For the text-containing cell, return its midpoint in (x, y) coordinate format. 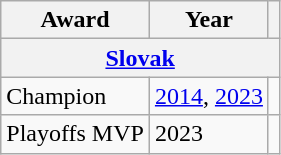
Champion (76, 96)
Slovak (140, 58)
Award (76, 20)
Playoffs MVP (76, 134)
Year (208, 20)
2023 (208, 134)
2014, 2023 (208, 96)
